Output the (X, Y) coordinate of the center of the cell containing the given text.  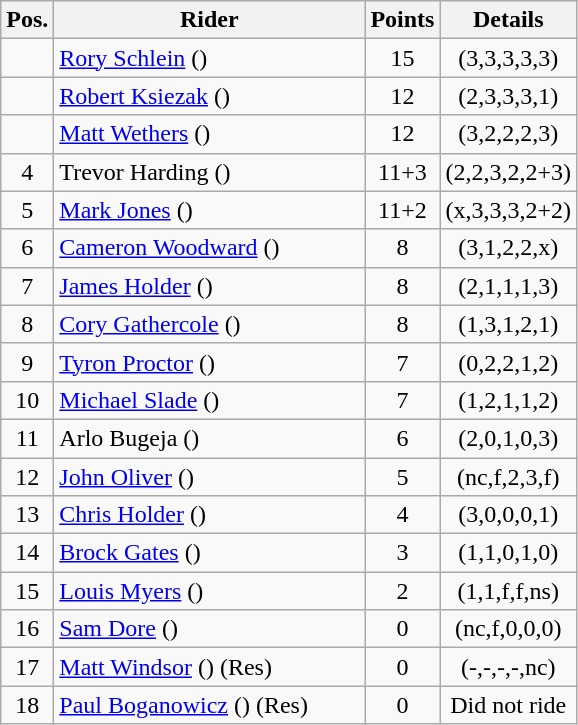
Matt Wethers () (210, 134)
9 (28, 362)
Cory Gathercole () (210, 324)
(x,3,3,3,2+2) (508, 210)
11+2 (402, 210)
(3,0,0,0,1) (508, 515)
Rider (210, 20)
Did not ride (508, 705)
Chris Holder () (210, 515)
Rory Schlein () (210, 58)
17 (28, 667)
(0,2,2,1,2) (508, 362)
(nc,f,2,3,f) (508, 477)
Paul Boganowicz () (Res) (210, 705)
Brock Gates () (210, 553)
Louis Myers () (210, 591)
18 (28, 705)
13 (28, 515)
11 (28, 438)
Points (402, 20)
Pos. (28, 20)
(2,0,1,0,3) (508, 438)
(2,1,1,1,3) (508, 286)
2 (402, 591)
(2,3,3,3,1) (508, 96)
Robert Ksiezak () (210, 96)
(nc,f,0,0,0) (508, 629)
16 (28, 629)
(1,2,1,1,2) (508, 400)
Details (508, 20)
Tyron Proctor () (210, 362)
(1,1,0,1,0) (508, 553)
14 (28, 553)
(3,1,2,2,x) (508, 248)
Cameron Woodward () (210, 248)
11+3 (402, 172)
Michael Slade () (210, 400)
(2,2,3,2,2+3) (508, 172)
John Oliver () (210, 477)
(3,2,2,2,3) (508, 134)
3 (402, 553)
(1,3,1,2,1) (508, 324)
(3,3,3,3,3) (508, 58)
(1,1,f,f,ns) (508, 591)
Arlo Bugeja () (210, 438)
10 (28, 400)
(-,-,-,-,nc) (508, 667)
Sam Dore () (210, 629)
Mark Jones () (210, 210)
James Holder () (210, 286)
Matt Windsor () (Res) (210, 667)
Trevor Harding () (210, 172)
